Return the [x, y] coordinate for the center point of the cell that contains the specified text.  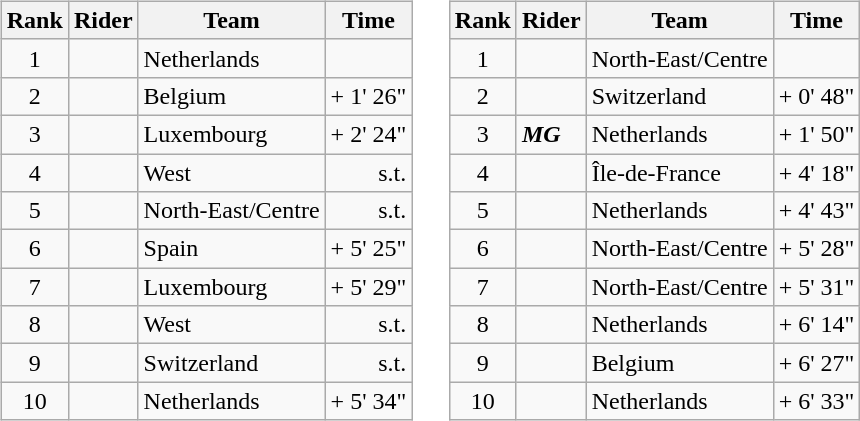
+ 1' 26" [368, 96]
+ 2' 24" [368, 134]
+ 1' 50" [816, 134]
+ 5' 28" [816, 249]
+ 5' 31" [816, 287]
+ 4' 43" [816, 211]
+ 6' 33" [816, 401]
Île-de-France [680, 173]
+ 6' 27" [816, 363]
+ 6' 14" [816, 325]
+ 5' 29" [368, 287]
+ 5' 25" [368, 249]
+ 0' 48" [816, 96]
+ 5' 34" [368, 401]
+ 4' 18" [816, 173]
MG [551, 134]
Spain [232, 249]
